From the cell containing the given text, extract its center point as (x, y) coordinate. 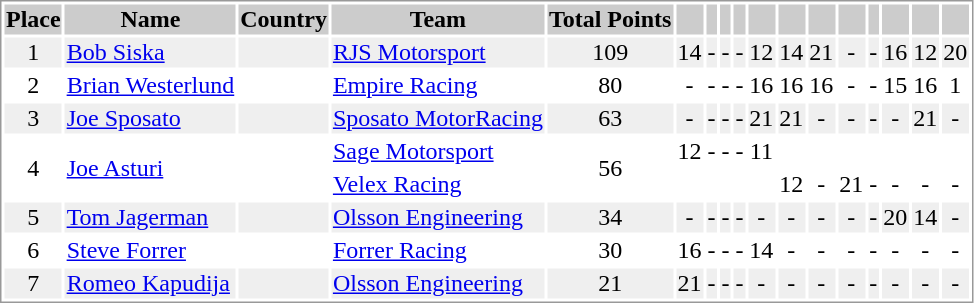
Bob Siska (150, 53)
Sposato MotorRacing (438, 119)
80 (610, 85)
Total Points (610, 19)
5 (33, 217)
Brian Westerlund (150, 85)
Romeo Kapudija (150, 283)
Name (150, 19)
Empire Racing (438, 85)
Tom Jagerman (150, 217)
109 (610, 53)
4 (33, 168)
Forrer Racing (438, 251)
11 (762, 151)
6 (33, 251)
56 (610, 168)
3 (33, 119)
Velex Racing (438, 185)
34 (610, 217)
7 (33, 283)
15 (896, 85)
RJS Motorsport (438, 53)
Place (33, 19)
Sage Motorsport (438, 151)
Team (438, 19)
Steve Forrer (150, 251)
30 (610, 251)
63 (610, 119)
Joe Sposato (150, 119)
2 (33, 85)
Country (284, 19)
Joe Asturi (150, 168)
